Scan for the cell matching the given text and deliver its [x, y] coordinate at center. 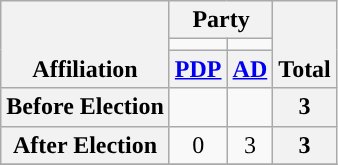
0 [198, 145]
Affiliation [86, 44]
Before Election [86, 107]
AD [250, 69]
PDP [198, 69]
Party [220, 20]
Total [305, 44]
After Election [86, 145]
